Detect which cell encompasses the target text, then output its (x, y) center coordinate. 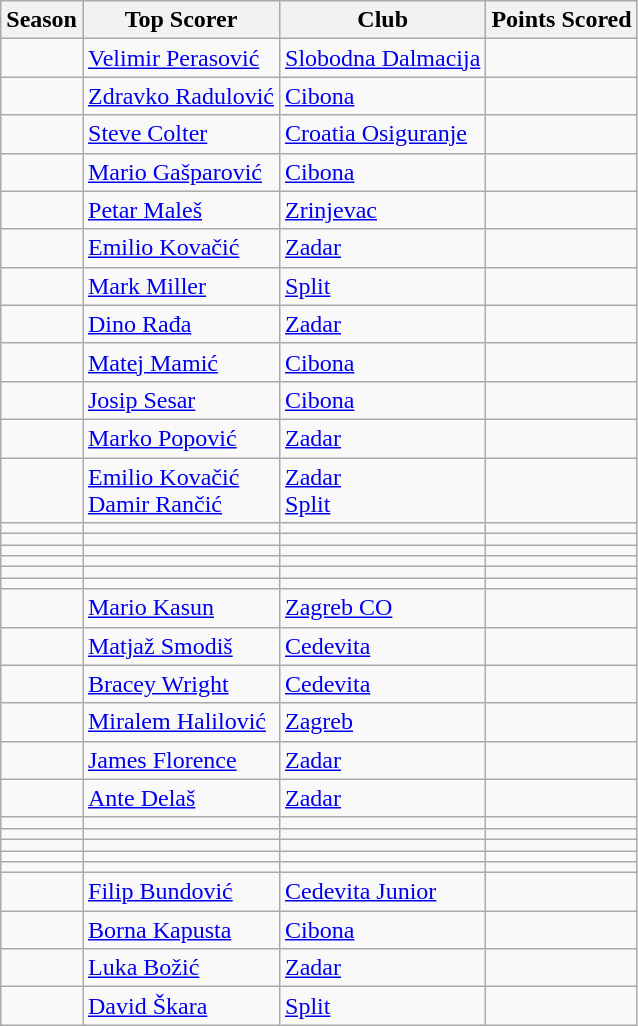
Slobodna Dalmacija (383, 58)
Zadar Split (383, 490)
Club (383, 20)
Matjaž Smodiš (180, 646)
Zdravko Radulović (180, 96)
Dino Rađa (180, 324)
Points Scored (562, 20)
Luka Božić (180, 968)
Top Scorer (180, 20)
Zagreb CO (383, 608)
Cedevita Junior (383, 892)
Emilio Kovačić Damir Rančić (180, 490)
Bracey Wright (180, 684)
Josip Sesar (180, 400)
Ante Delaš (180, 798)
Mario Kasun (180, 608)
Marko Popović (180, 438)
Matej Mamić (180, 362)
Velimir Perasović (180, 58)
Zagreb (383, 722)
Season (42, 20)
Emilio Kovačić (180, 248)
Borna Kapusta (180, 930)
Petar Maleš (180, 210)
Filip Bundović (180, 892)
Zrinjevac (383, 210)
Steve Colter (180, 134)
Mario Gašparović (180, 172)
Mark Miller (180, 286)
Miralem Halilović (180, 722)
David Škara (180, 1006)
Croatia Osiguranje (383, 134)
James Florence (180, 760)
